Output the (X, Y) coordinate of the center of the cell containing the given text.  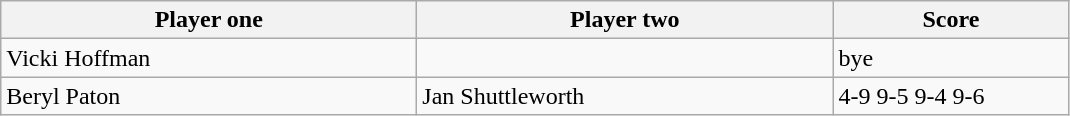
Vicki Hoffman (209, 58)
Player one (209, 20)
Jan Shuttleworth (625, 96)
Score (951, 20)
4-9 9-5 9-4 9-6 (951, 96)
Player two (625, 20)
Beryl Paton (209, 96)
bye (951, 58)
